For the text-containing cell, return its midpoint in [x, y] coordinate format. 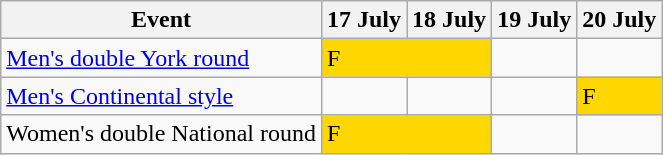
20 July [620, 20]
Men's double York round [162, 58]
Men's Continental style [162, 96]
17 July [364, 20]
Event [162, 20]
18 July [450, 20]
Women's double National round [162, 134]
19 July [534, 20]
